Locate the cell with the specified text and output its [x, y] center coordinate. 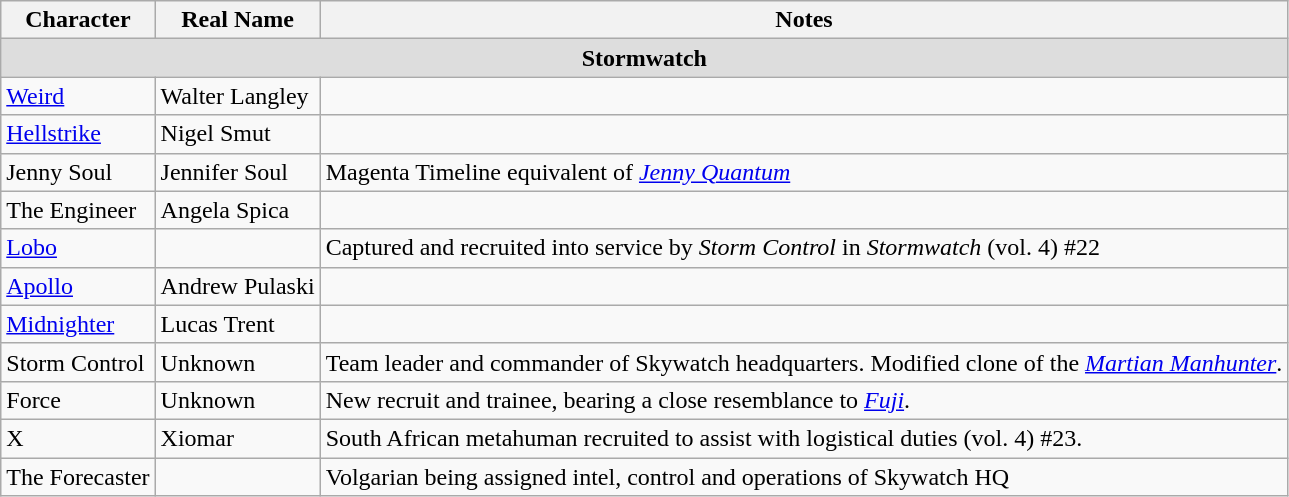
South African metahuman recruited to assist with logistical duties (vol. 4) #23. [804, 438]
Midnighter [78, 324]
Walter Langley [238, 96]
X [78, 438]
Captured and recruited into service by Storm Control in Stormwatch (vol. 4) #22 [804, 248]
Team leader and commander of Skywatch headquarters. Modified clone of the Martian Manhunter. [804, 362]
Jennifer Soul [238, 172]
Hellstrike [78, 134]
Character [78, 20]
Andrew Pulaski [238, 286]
New recruit and trainee, bearing a close resemblance to Fuji. [804, 400]
Lobo [78, 248]
Angela Spica [238, 210]
Stormwatch [644, 58]
Apollo [78, 286]
Notes [804, 20]
The Forecaster [78, 477]
Lucas Trent [238, 324]
Storm Control [78, 362]
Force [78, 400]
Real Name [238, 20]
Magenta Timeline equivalent of Jenny Quantum [804, 172]
The Engineer [78, 210]
Volgarian being assigned intel, control and operations of Skywatch HQ [804, 477]
Nigel Smut [238, 134]
Jenny Soul [78, 172]
Xiomar [238, 438]
Weird [78, 96]
